Return the [x, y] coordinate for the center point of the cell that contains the specified text.  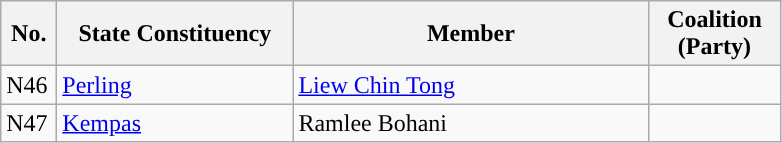
Member [471, 34]
Kempas [175, 123]
Liew Chin Tong [471, 85]
Ramlee Bohani [471, 123]
Perling [175, 85]
Coalition (Party) [714, 34]
No. [29, 34]
N47 [29, 123]
N46 [29, 85]
State Constituency [175, 34]
